Capture the cell that displays the provided text and extract its (x, y) central coordinate. 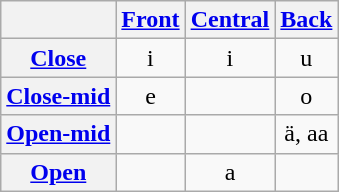
Back (306, 20)
Open-mid (58, 134)
a (230, 172)
u (306, 58)
ä, aa (306, 134)
Close-mid (58, 96)
Close (58, 58)
Front (150, 20)
o (306, 96)
Central (230, 20)
e (150, 96)
Open (58, 172)
